Determine the (X, Y) coordinate at the center of the cell enclosing the given text.  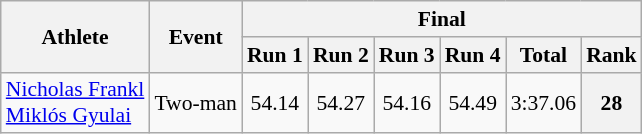
3:37.06 (544, 102)
54.27 (341, 102)
54.14 (275, 102)
Run 2 (341, 55)
Event (196, 36)
Rank (612, 55)
Final (442, 19)
Run 1 (275, 55)
Athlete (76, 36)
Total (544, 55)
28 (612, 102)
Run 3 (407, 55)
Nicholas FranklMiklós Gyulai (76, 102)
54.16 (407, 102)
54.49 (473, 102)
Two-man (196, 102)
Run 4 (473, 55)
